Extract the [X, Y] coordinate from the center of the cell holding the provided text.  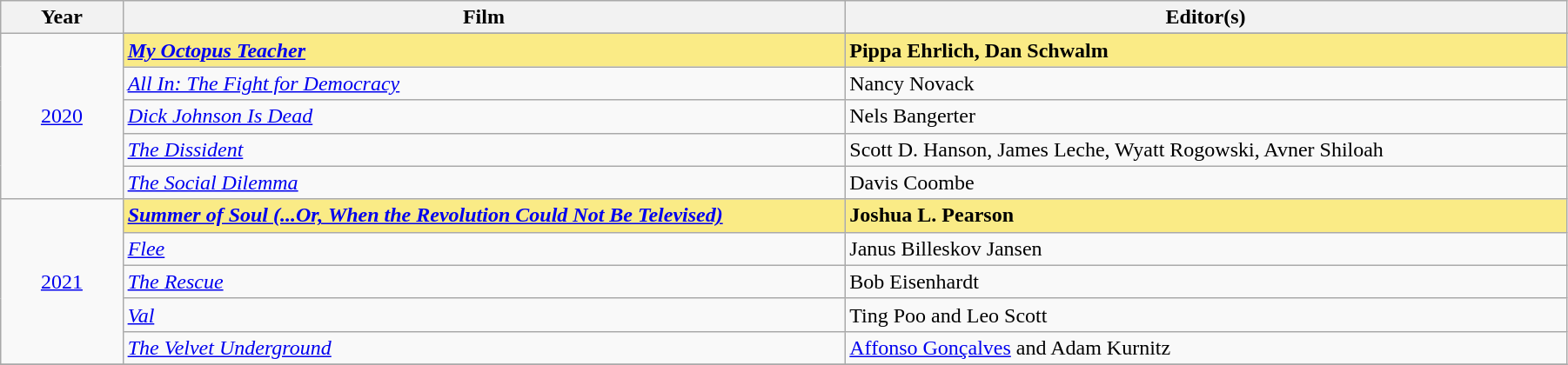
Year [62, 17]
Summer of Soul (...Or, When the Revolution Could Not Be Televised) [484, 216]
Janus Billeskov Jansen [1206, 249]
Editor(s) [1206, 17]
Affonso Gonçalves and Adam Kurnitz [1206, 348]
Bob Eisenhardt [1206, 282]
The Rescue [484, 282]
Scott D. Hanson, James Leche, Wyatt Rogowski, Avner Shiloah [1206, 149]
Flee [484, 249]
Nels Bangerter [1206, 116]
The Velvet Underground [484, 348]
My Octopus Teacher [484, 50]
Joshua L. Pearson [1206, 216]
Film [484, 17]
Pippa Ehrlich, Dan Schwalm [1206, 50]
Davis Coombe [1206, 182]
The Social Dilemma [484, 182]
2020 [62, 116]
2021 [62, 282]
Nancy Novack [1206, 83]
All In: The Fight for Democracy [484, 83]
Dick Johnson Is Dead [484, 116]
Ting Poo and Leo Scott [1206, 315]
The Dissident [484, 149]
Val [484, 315]
